Return the (x, y) coordinate for the center point of the cell that contains the specified text.  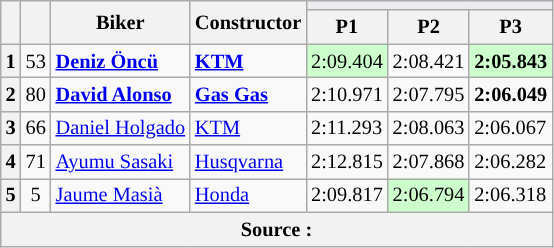
Deniz Öncü (120, 61)
2:06.049 (510, 94)
2:07.795 (429, 94)
Jaume Masià (120, 195)
2:07.868 (429, 162)
3 (11, 128)
2:08.421 (429, 61)
2:05.843 (510, 61)
Constructor (248, 22)
David Alonso (120, 94)
2:06.318 (510, 195)
66 (36, 128)
P1 (347, 27)
1 (11, 61)
2:06.282 (510, 162)
2:06.067 (510, 128)
Source : (276, 229)
Ayumu Sasaki (120, 162)
2:09.404 (347, 61)
Honda (248, 195)
Gas Gas (248, 94)
Biker (120, 22)
2:11.293 (347, 128)
P2 (429, 27)
2:09.817 (347, 195)
71 (36, 162)
80 (36, 94)
4 (11, 162)
2:10.971 (347, 94)
Husqvarna (248, 162)
Daniel Holgado (120, 128)
2:12.815 (347, 162)
P3 (510, 27)
53 (36, 61)
2:06.794 (429, 195)
2:08.063 (429, 128)
2 (11, 94)
